Identify which cell holds the provided text, then report its (x, y) central coordinate. 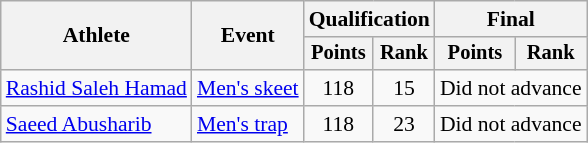
Qualification (370, 19)
23 (404, 124)
Event (248, 36)
Men's skeet (248, 88)
15 (404, 88)
Saeed Abusharib (96, 124)
Final (511, 19)
Men's trap (248, 124)
Rashid Saleh Hamad (96, 88)
Athlete (96, 36)
